Locate the cell with the specified text and output its [x, y] center coordinate. 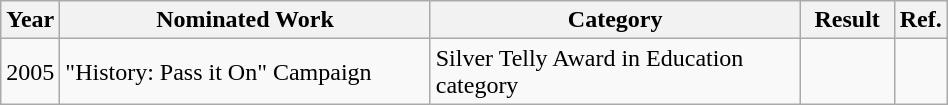
Result [847, 20]
Nominated Work [245, 20]
Year [30, 20]
Silver Telly Award in Education category [615, 72]
Category [615, 20]
Ref. [920, 20]
2005 [30, 72]
"History: Pass it On" Campaign [245, 72]
